Return the [X, Y] coordinate for the center point of the cell that contains the specified text.  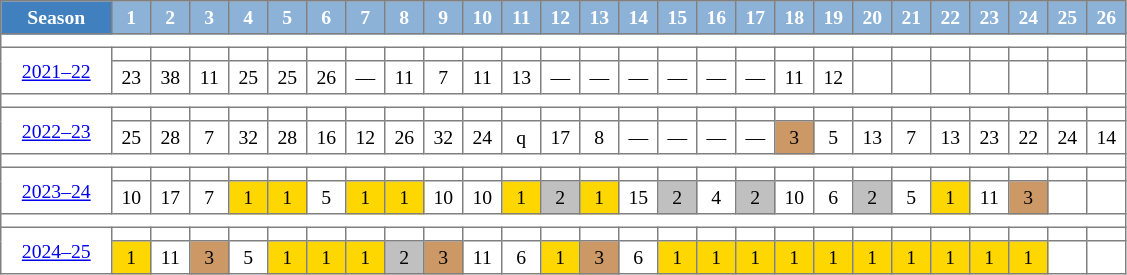
18 [794, 18]
2024–25 [56, 250]
9 [444, 18]
20 [872, 18]
38 [170, 78]
Season [56, 18]
2021–22 [56, 70]
21 [912, 18]
q [522, 138]
2023–24 [56, 190]
2022–23 [56, 130]
19 [834, 18]
